Return (X, Y) of the center of cell containing provided text 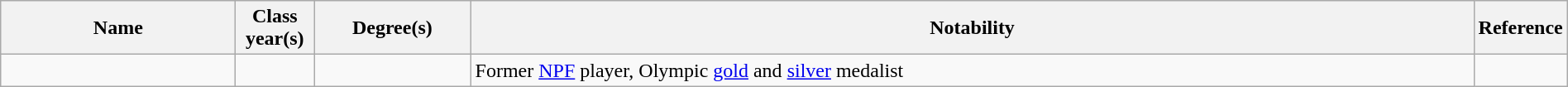
Notability (973, 28)
Name (118, 28)
Degree(s) (392, 28)
Former NPF player, Olympic gold and silver medalist (973, 70)
Class year(s) (275, 28)
Reference (1520, 28)
